For the text-containing cell, return its midpoint in (x, y) coordinate format. 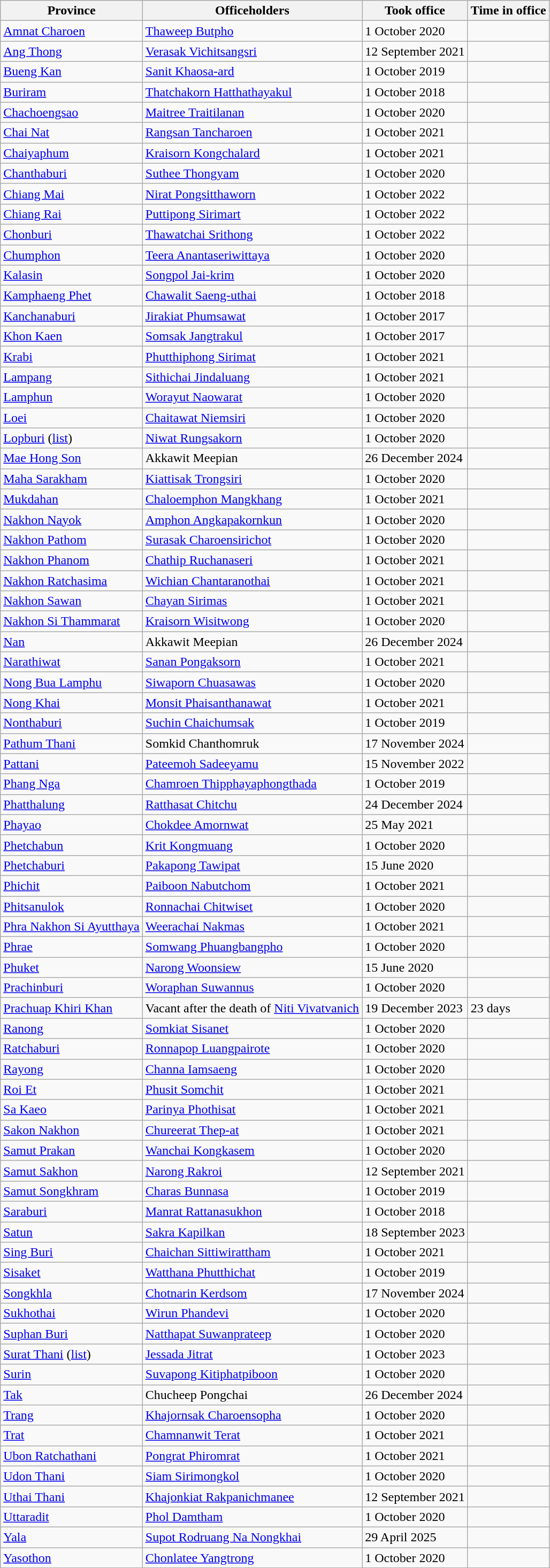
Channa Iamsaeng (252, 1069)
Phetchaburi (72, 865)
Roi Et (72, 1089)
Suphan Buri (72, 1334)
Uttaradit (72, 1517)
Kamphaeng Phet (72, 296)
Suthee Thongyam (252, 173)
Ratthasat Chitchu (252, 804)
Pongrat Phiromrat (252, 1456)
Trang (72, 1415)
Phra Nakhon Si Ayutthaya (72, 927)
Chiang Mai (72, 194)
Trat (72, 1435)
Thawatchai Srithong (252, 234)
Samut Prakan (72, 1150)
Somkid Chanthomruk (252, 743)
Siwaporn Chuasawas (252, 682)
Uthai Thani (72, 1496)
Ang Thong (72, 51)
Sing Buri (72, 1252)
Chureerat Thep-at (252, 1130)
1 October 2023 (415, 1354)
Tak (72, 1395)
Worayut Naowarat (252, 397)
Loei (72, 418)
Rangsan Tancharoen (252, 133)
Chamroen Thipphayaphongthada (252, 784)
Somsak Jangtrakul (252, 336)
Chumphon (72, 255)
23 days (508, 1008)
Rayong (72, 1069)
Songpol Jai-krim (252, 275)
Parinya Phothisat (252, 1110)
Sakra Kapilkan (252, 1232)
Samut Sakhon (72, 1171)
Time in office (508, 11)
Chiang Rai (72, 214)
Sukhothai (72, 1313)
Kalasin (72, 275)
Nong Bua Lamphu (72, 682)
Pakapong Tawipat (252, 865)
Chaitawat Niemsiri (252, 418)
Buriram (72, 92)
Niwat Rungsakorn (252, 438)
Wirun Phandevi (252, 1313)
Khajornsak Charoensopha (252, 1415)
Satun (72, 1232)
Prachuap Khiri Khan (72, 1008)
Sanan Pongaksorn (252, 662)
Thatchakorn Hatthathayakul (252, 92)
Phayao (72, 825)
Phang Nga (72, 784)
Songkhla (72, 1293)
Chonburi (72, 234)
Somwang Phuangbangpho (252, 947)
Nakhon Phanom (72, 560)
Krabi (72, 357)
Krit Kongmuang (252, 845)
Jessada Jitrat (252, 1354)
Verasak Vichitsangsri (252, 51)
Sa Kaeo (72, 1110)
Natthapat Suwanprateep (252, 1334)
18 September 2023 (415, 1232)
Chaichan Sittiwirattham (252, 1252)
Udon Thani (72, 1476)
Narathiwat (72, 662)
Bueng Kan (72, 72)
Supot Rodruang Na Nongkhai (252, 1537)
Woraphan Suwannus (252, 988)
Phusit Somchit (252, 1089)
Maitree Traitilanan (252, 112)
Phatthalung (72, 804)
Nakhon Nayok (72, 519)
Took office (415, 11)
Sakon Nakhon (72, 1130)
Surin (72, 1374)
Kanchanaburi (72, 316)
Nonthaburi (72, 723)
Monsit Phaisanthanawat (252, 703)
Ronnachai Chitwiset (252, 906)
Thaweep Butpho (252, 31)
Chokdee Amornwat (252, 825)
Phol Damtham (252, 1517)
Wichian Chantaranothai (252, 580)
Charas Bunnasa (252, 1191)
Narong Rakroi (252, 1171)
Samut Songkhram (72, 1191)
Surat Thani (list) (72, 1354)
Prachinburi (72, 988)
Lamphun (72, 397)
Chayan Sirimas (252, 601)
Sisaket (72, 1273)
Ratchaburi (72, 1049)
Phrae (72, 947)
Suvapong Kitiphatpiboon (252, 1374)
Manrat Rattanasukhon (252, 1211)
Saraburi (72, 1211)
Chucheep Pongchai (252, 1395)
Kraisorn Kongchalard (252, 153)
Mae Hong Son (72, 458)
Phitsanulok (72, 906)
Jirakiat Phumsawat (252, 316)
Kraisorn Wisitwong (252, 621)
Pattani (72, 764)
Nong Khai (72, 703)
Nakhon Sawan (72, 601)
15 November 2022 (415, 764)
Kiattisak Trongsiri (252, 479)
Chai Nat (72, 133)
Phutthiphong Sirimat (252, 357)
Nakhon Si Thammarat (72, 621)
Province (72, 11)
Vacant after the death of Niti Vivatvanich (252, 1008)
Lopburi (list) (72, 438)
Pateemoh Sadeeyamu (252, 764)
Teera Anantaseriwittaya (252, 255)
Khon Kaen (72, 336)
Yala (72, 1537)
Ubon Ratchathani (72, 1456)
Nakhon Ratchasima (72, 580)
Chonlatee Yangtrong (252, 1558)
Wanchai Kongkasem (252, 1150)
Chanthaburi (72, 173)
Ronnapop Luangpairote (252, 1049)
Lampang (72, 377)
Amphon Angkapakornkun (252, 519)
Chotnarin Kerdsom (252, 1293)
Watthana Phutthichat (252, 1273)
Narong Woonsiew (252, 967)
Suchin Chaichumsak (252, 723)
Chachoengsao (72, 112)
Chaiyaphum (72, 153)
29 April 2025 (415, 1537)
Officeholders (252, 11)
Phetchabun (72, 845)
Paiboon Nabutchom (252, 886)
Amnat Charoen (72, 31)
Surasak Charoensirichot (252, 540)
Weerachai Nakmas (252, 927)
Pathum Thani (72, 743)
Chathip Ruchanaseri (252, 560)
Ranong (72, 1028)
Mukdahan (72, 499)
24 December 2024 (415, 804)
Chaloemphon Mangkhang (252, 499)
Nirat Pongsitthaworn (252, 194)
Phichit (72, 886)
19 December 2023 (415, 1008)
Yasothon (72, 1558)
Somkiat Sisanet (252, 1028)
Sithichai Jindaluang (252, 377)
Maha Sarakham (72, 479)
Nakhon Pathom (72, 540)
Siam Sirimongkol (252, 1476)
Sanit Khaosa-ard (252, 72)
Puttipong Sirimart (252, 214)
Chamnanwit Terat (252, 1435)
Nan (72, 642)
Khajonkiat Rakpanichmanee (252, 1496)
25 May 2021 (415, 825)
Phuket (72, 967)
Chawalit Saeng-uthai (252, 296)
